Detect which cell encompasses the target text, then output its [x, y] center coordinate. 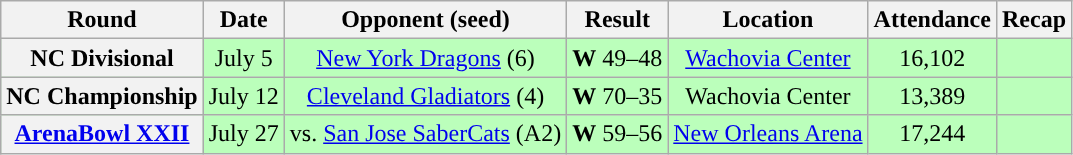
Result [618, 20]
13,389 [932, 96]
W 49–48 [618, 58]
Cleveland Gladiators (4) [425, 96]
July 12 [244, 96]
Date [244, 20]
New Orleans Arena [768, 134]
Location [768, 20]
16,102 [932, 58]
NC Divisional [102, 58]
Attendance [932, 20]
W 59–56 [618, 134]
NC Championship [102, 96]
vs. San Jose SaberCats (A2) [425, 134]
Recap [1034, 20]
July 5 [244, 58]
Round [102, 20]
July 27 [244, 134]
Opponent (seed) [425, 20]
ArenaBowl XXII [102, 134]
New York Dragons (6) [425, 58]
17,244 [932, 134]
W 70–35 [618, 96]
